Return the [x, y] coordinate for the center point of the cell that contains the specified text.  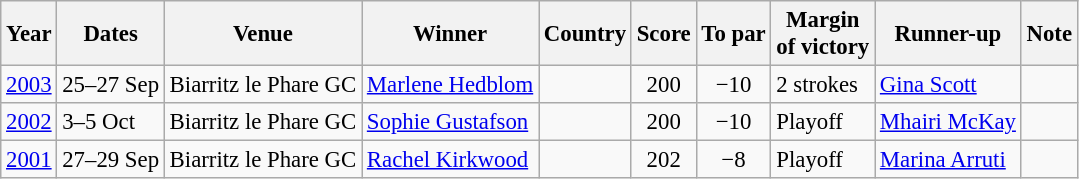
−8 [734, 160]
2 strokes [823, 85]
Year [29, 34]
Sophie Gustafson [450, 122]
Rachel Kirkwood [450, 160]
Note [1049, 34]
Score [664, 34]
Mhairi McKay [948, 122]
2002 [29, 122]
Marina Arruti [948, 160]
Country [586, 34]
Winner [450, 34]
Marginof victory [823, 34]
2001 [29, 160]
202 [664, 160]
3–5 Oct [110, 122]
To par [734, 34]
27–29 Sep [110, 160]
Runner-up [948, 34]
Marlene Hedblom [450, 85]
Dates [110, 34]
Venue [262, 34]
Gina Scott [948, 85]
2003 [29, 85]
25–27 Sep [110, 85]
